Identify which cell holds the provided text, then report its (X, Y) central coordinate. 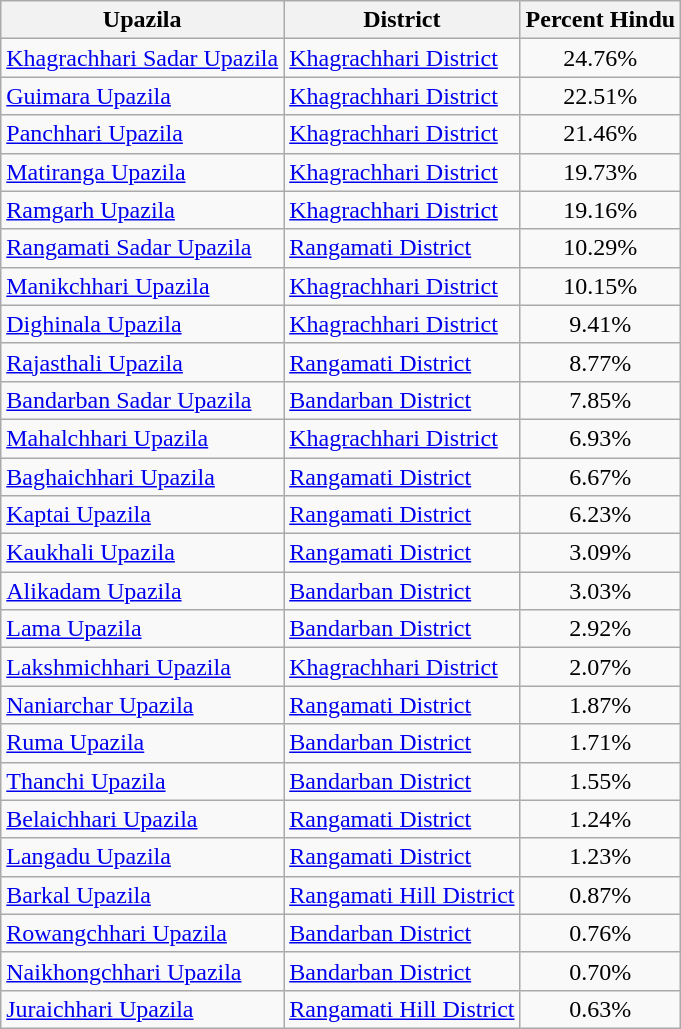
Mahalchhari Upazila (142, 438)
Lama Upazila (142, 629)
21.46% (600, 134)
0.76% (600, 933)
Rangamati Sadar Upazila (142, 248)
6.93% (600, 438)
3.09% (600, 553)
1.55% (600, 781)
Juraichhari Upazila (142, 1009)
Alikadam Upazila (142, 591)
Belaichhari Upazila (142, 819)
2.92% (600, 629)
1.24% (600, 819)
Thanchi Upazila (142, 781)
1.87% (600, 705)
Khagrachhari Sadar Upazila (142, 58)
Ramgarh Upazila (142, 210)
Ruma Upazila (142, 743)
Dighinala Upazila (142, 324)
6.67% (600, 477)
10.15% (600, 286)
Manikchhari Upazila (142, 286)
Kaukhali Upazila (142, 553)
8.77% (600, 362)
Naikhongchhari Upazila (142, 971)
Lakshmichhari Upazila (142, 667)
Guimara Upazila (142, 96)
0.63% (600, 1009)
Panchhari Upazila (142, 134)
Kaptai Upazila (142, 515)
Barkal Upazila (142, 895)
Matiranga Upazila (142, 172)
Naniarchar Upazila (142, 705)
Percent Hindu (600, 20)
Baghaichhari Upazila (142, 477)
Bandarban Sadar Upazila (142, 400)
10.29% (600, 248)
22.51% (600, 96)
Rajasthali Upazila (142, 362)
6.23% (600, 515)
9.41% (600, 324)
Upazila (142, 20)
19.16% (600, 210)
1.71% (600, 743)
3.03% (600, 591)
0.87% (600, 895)
1.23% (600, 857)
2.07% (600, 667)
Langadu Upazila (142, 857)
24.76% (600, 58)
19.73% (600, 172)
0.70% (600, 971)
Rowangchhari Upazila (142, 933)
District (402, 20)
7.85% (600, 400)
